Pinpoint the cell where the given text exists, returning its [x, y] midpoint coordinate. 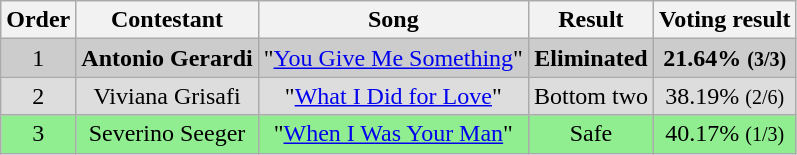
38.19% (2/6) [725, 96]
2 [38, 96]
"You Give Me Something" [393, 58]
3 [38, 134]
Order [38, 20]
Voting result [725, 20]
Result [590, 20]
Bottom two [590, 96]
"What I Did for Love" [393, 96]
"When I Was Your Man" [393, 134]
40.17% (1/3) [725, 134]
1 [38, 58]
21.64% (3/3) [725, 58]
Severino Seeger [167, 134]
Antonio Gerardi [167, 58]
Contestant [167, 20]
Viviana Grisafi [167, 96]
Eliminated [590, 58]
Song [393, 20]
Safe [590, 134]
